Scan for the cell matching the given text and deliver its [X, Y] coordinate at center. 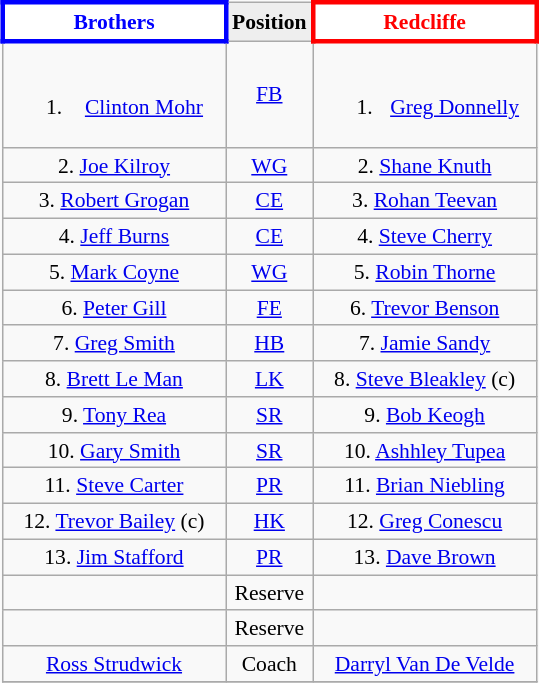
10. Gary Smith [114, 450]
3. Rohan Teevan [424, 201]
8. Brett Le Man [114, 379]
8. Steve Bleakley (c) [424, 379]
4. Jeff Burns [114, 237]
11. Brian Niebling [424, 486]
7. Jamie Sandy [424, 343]
11. Steve Carter [114, 486]
LK [270, 379]
Ross Strudwick [114, 664]
5. Mark Coyne [114, 272]
HK [270, 522]
FE [270, 308]
12. Trevor Bailey (c) [114, 522]
12. Greg Conescu [424, 522]
7. Greg Smith [114, 343]
Coach [270, 664]
6. Trevor Benson [424, 308]
2. Shane Knuth [424, 165]
Redcliffe [424, 22]
Darryl Van De Velde [424, 664]
6. Peter Gill [114, 308]
Clinton Mohr [114, 94]
10. Ashhley Tupea [424, 450]
Greg Donnelly [424, 94]
4. Steve Cherry [424, 237]
9. Bob Keogh [424, 415]
HB [270, 343]
Brothers [114, 22]
5. Robin Thorne [424, 272]
Position [270, 22]
13. Jim Stafford [114, 557]
FB [270, 94]
2. Joe Kilroy [114, 165]
13. Dave Brown [424, 557]
9. Tony Rea [114, 415]
3. Robert Grogan [114, 201]
